Return the (x, y) coordinate for the center point of the cell that contains the specified text.  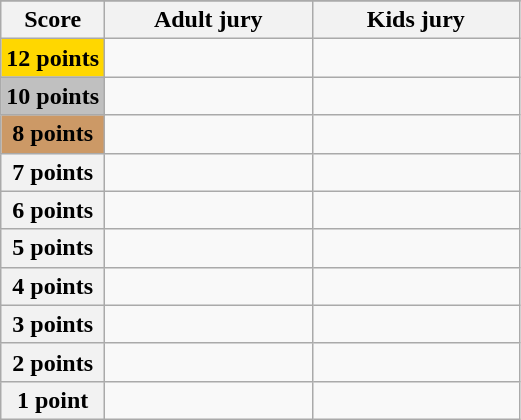
Adult jury (209, 20)
6 points (53, 210)
8 points (53, 134)
10 points (53, 96)
4 points (53, 286)
5 points (53, 248)
Score (53, 20)
Kids jury (416, 20)
7 points (53, 172)
1 point (53, 400)
2 points (53, 362)
3 points (53, 324)
12 points (53, 58)
